Scan for the cell matching the given text and deliver its [x, y] coordinate at center. 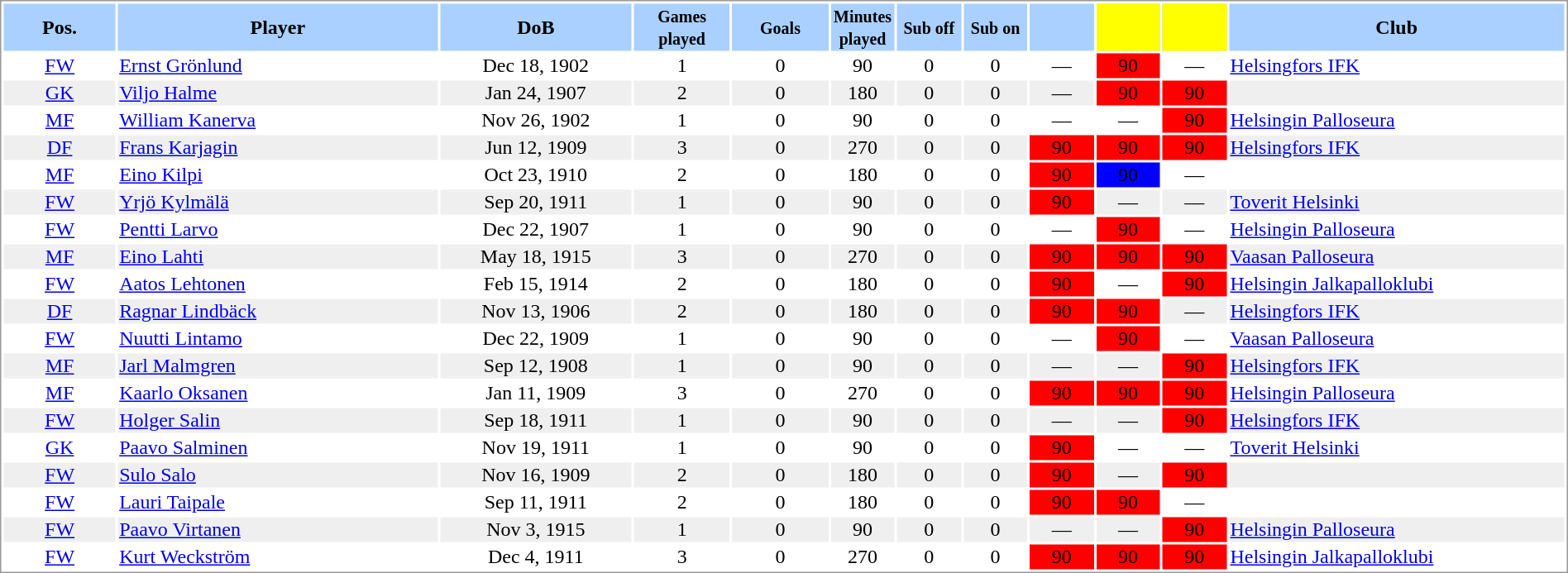
Oct 23, 1910 [536, 174]
Yrjö Kylmälä [278, 203]
Eino Lahti [278, 257]
Nov 19, 1911 [536, 447]
Nov 13, 1906 [536, 312]
William Kanerva [278, 120]
DoB [536, 26]
Kaarlo Oksanen [278, 393]
Nov 26, 1902 [536, 120]
Paavo Salminen [278, 447]
Kurt Weckström [278, 556]
Jarl Malmgren [278, 366]
Dec 18, 1902 [536, 65]
Paavo Virtanen [278, 530]
Lauri Taipale [278, 502]
Dec 4, 1911 [536, 556]
Jan 11, 1909 [536, 393]
Dec 22, 1907 [536, 229]
Club [1397, 26]
Player [278, 26]
Eino Kilpi [278, 174]
Sep 20, 1911 [536, 203]
Jan 24, 1907 [536, 93]
Gamesplayed [682, 26]
Pos. [60, 26]
Minutesplayed [862, 26]
Feb 15, 1914 [536, 284]
Ernst Grönlund [278, 65]
Dec 22, 1909 [536, 338]
Sep 18, 1911 [536, 421]
Ragnar Lindbäck [278, 312]
Sub on [996, 26]
Nov 16, 1909 [536, 475]
Viljo Halme [278, 93]
Jun 12, 1909 [536, 148]
Nuutti Lintamo [278, 338]
Frans Karjagin [278, 148]
Aatos Lehtonen [278, 284]
Sub off [930, 26]
Nov 3, 1915 [536, 530]
Pentti Larvo [278, 229]
Sep 11, 1911 [536, 502]
Sulo Salo [278, 475]
May 18, 1915 [536, 257]
Goals [781, 26]
Sep 12, 1908 [536, 366]
Holger Salin [278, 421]
